Output the (x, y) coordinate of the center of the cell containing the given text.  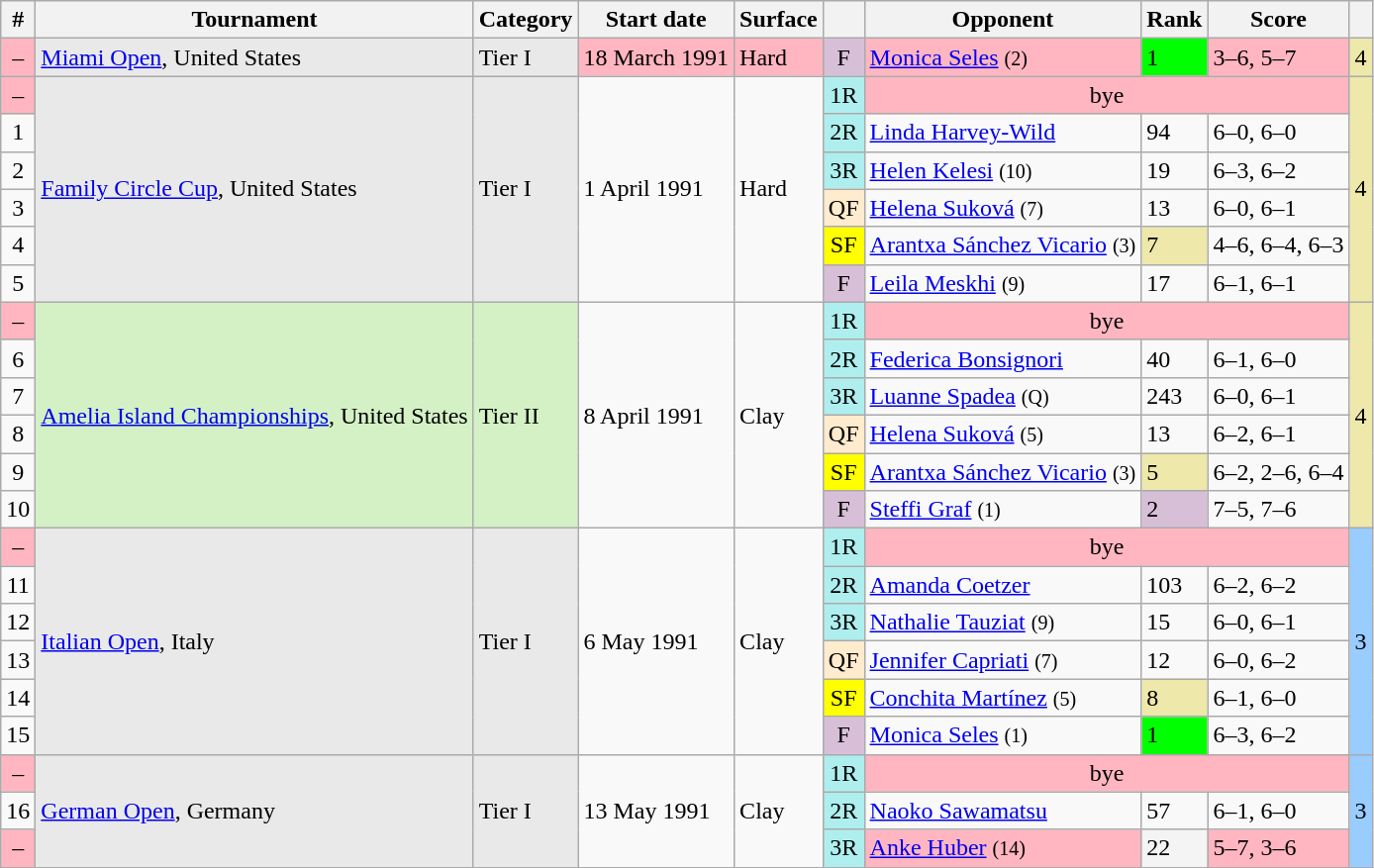
# (18, 20)
6–2, 2–6, 6–4 (1279, 472)
5–7, 3–6 (1279, 848)
Luanne Spadea (Q) (1003, 396)
German Open, Germany (254, 811)
10 (18, 510)
Leila Meskhi (9) (1003, 283)
14 (18, 698)
3–6, 5–7 (1279, 57)
7–5, 7–6 (1279, 510)
243 (1174, 396)
Conchita Martínez (5) (1003, 698)
Start date (656, 20)
Jennifer Capriati (7) (1003, 660)
Miami Open, United States (254, 57)
6 (18, 358)
Nathalie Tauziat (9) (1003, 623)
Opponent (1003, 20)
13 May 1991 (656, 811)
Italian Open, Italy (254, 641)
17 (1174, 283)
6–0, 6–2 (1279, 660)
9 (18, 472)
Monica Seles (1) (1003, 735)
8 April 1991 (656, 415)
Naoko Sawamatsu (1003, 811)
18 March 1991 (656, 57)
94 (1174, 133)
6–2, 6–1 (1279, 434)
Helena Suková (5) (1003, 434)
Family Circle Cup, United States (254, 189)
Helen Kelesi (10) (1003, 170)
Steffi Graf (1) (1003, 510)
Federica Bonsignori (1003, 358)
Tier II (526, 415)
Amelia Island Championships, United States (254, 415)
22 (1174, 848)
Score (1279, 20)
19 (1174, 170)
6–1, 6–1 (1279, 283)
16 (18, 811)
Surface (779, 20)
Category (526, 20)
Monica Seles (2) (1003, 57)
Anke Huber (14) (1003, 848)
6–0, 6–0 (1279, 133)
Rank (1174, 20)
Linda Harvey-Wild (1003, 133)
Helena Suková (7) (1003, 208)
Tournament (254, 20)
4–6, 6–4, 6–3 (1279, 245)
103 (1174, 585)
40 (1174, 358)
Amanda Coetzer (1003, 585)
11 (18, 585)
6–2, 6–2 (1279, 585)
6 May 1991 (656, 641)
1 April 1991 (656, 189)
57 (1174, 811)
